Pinpoint the cell where the given text exists, returning its [X, Y] midpoint coordinate. 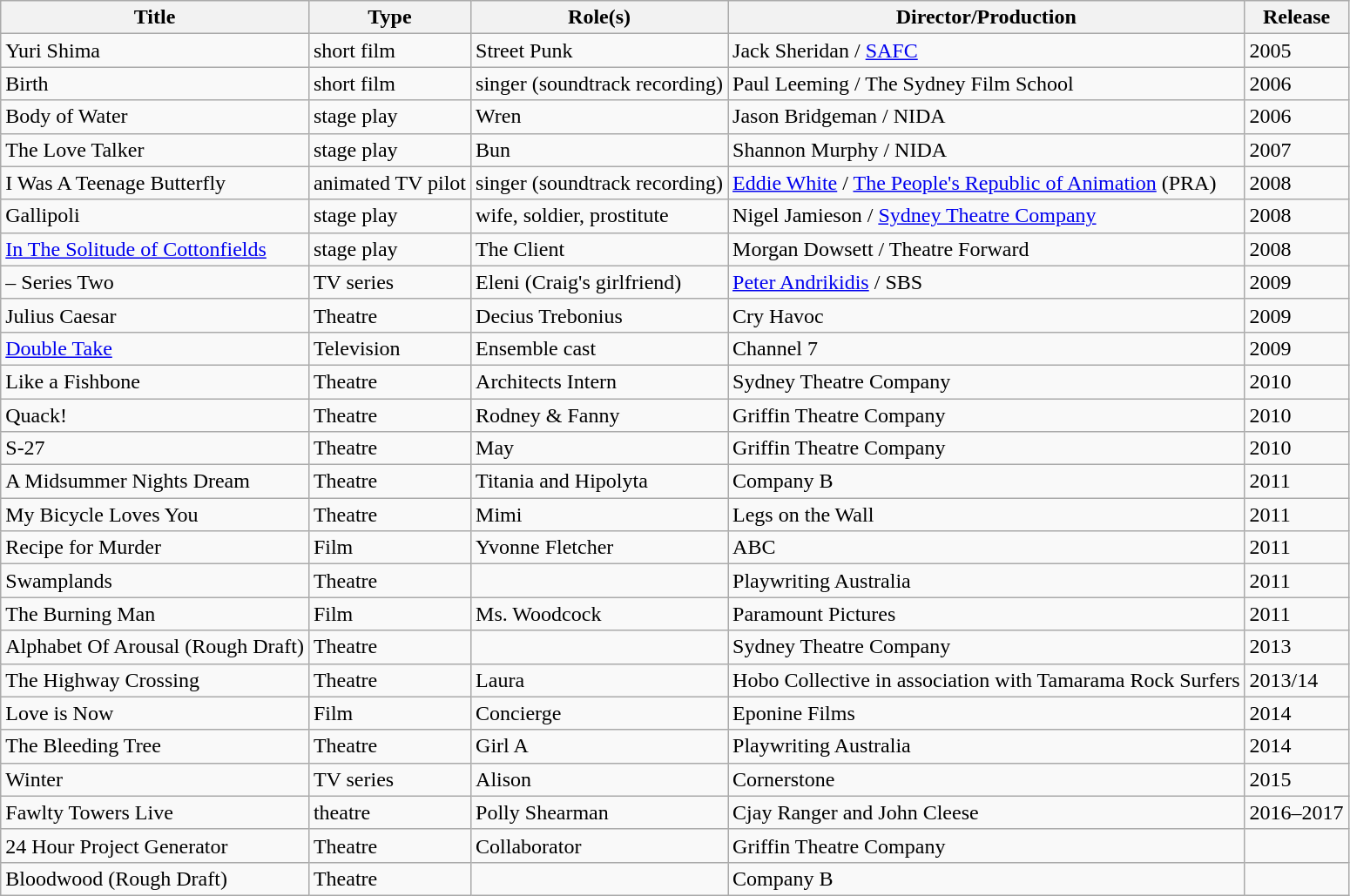
Birth [155, 84]
Bloodwood (Rough Draft) [155, 879]
Legs on the Wall [986, 515]
The Highway Crossing [155, 680]
Body of Water [155, 117]
Swamplands [155, 581]
Cornerstone [986, 779]
Julius Caesar [155, 315]
Street Punk [599, 51]
Rodney & Fanny [599, 415]
Alison [599, 779]
I Was A Teenage Butterfly [155, 183]
Winter [155, 779]
Jack Sheridan / SAFC [986, 51]
Alphabet Of Arousal (Rough Draft) [155, 647]
Girl A [599, 746]
Like a Fishbone [155, 381]
Paul Leeming / The Sydney Film School [986, 84]
S-27 [155, 448]
2005 [1296, 51]
Titania and Hipolyta [599, 482]
Quack! [155, 415]
theatre [389, 812]
Type [389, 17]
Polly Shearman [599, 812]
Wren [599, 117]
2007 [1296, 150]
Yvonne Fletcher [599, 548]
wife, soldier, prostitute [599, 216]
Paramount Pictures [986, 614]
Bun [599, 150]
A Midsummer Nights Dream [155, 482]
Television [389, 348]
2013 [1296, 647]
Director/Production [986, 17]
Eddie White / The People's Republic of Animation (PRA) [986, 183]
My Bicycle Loves You [155, 515]
May [599, 448]
Nigel Jamieson / Sydney Theatre Company [986, 216]
Collaborator [599, 845]
Ensemble cast [599, 348]
Eleni (Craig's girlfriend) [599, 282]
Recipe for Murder [155, 548]
Ms. Woodcock [599, 614]
Fawlty Towers Live [155, 812]
Mimi [599, 515]
Love is Now [155, 713]
Peter Andrikidis / SBS [986, 282]
Cry Havoc [986, 315]
2013/14 [1296, 680]
Concierge [599, 713]
Yuri Shima [155, 51]
The Love Talker [155, 150]
Double Take [155, 348]
2015 [1296, 779]
Morgan Dowsett / Theatre Forward [986, 249]
The Burning Man [155, 614]
The Bleeding Tree [155, 746]
Laura [599, 680]
In The Solitude of Cottonfields [155, 249]
Cjay Ranger and John Cleese [986, 812]
Architects Intern [599, 381]
Hobo Collective in association with Tamarama Rock Surfers [986, 680]
Jason Bridgeman / NIDA [986, 117]
ABC [986, 548]
– Series Two [155, 282]
Title [155, 17]
Gallipoli [155, 216]
Role(s) [599, 17]
Decius Trebonius [599, 315]
The Client [599, 249]
Release [1296, 17]
Channel 7 [986, 348]
24 Hour Project Generator [155, 845]
Shannon Murphy / NIDA [986, 150]
animated TV pilot [389, 183]
2016–2017 [1296, 812]
Eponine Films [986, 713]
